Find where the given text appears and provide that cell's center as [x, y] coordinate. 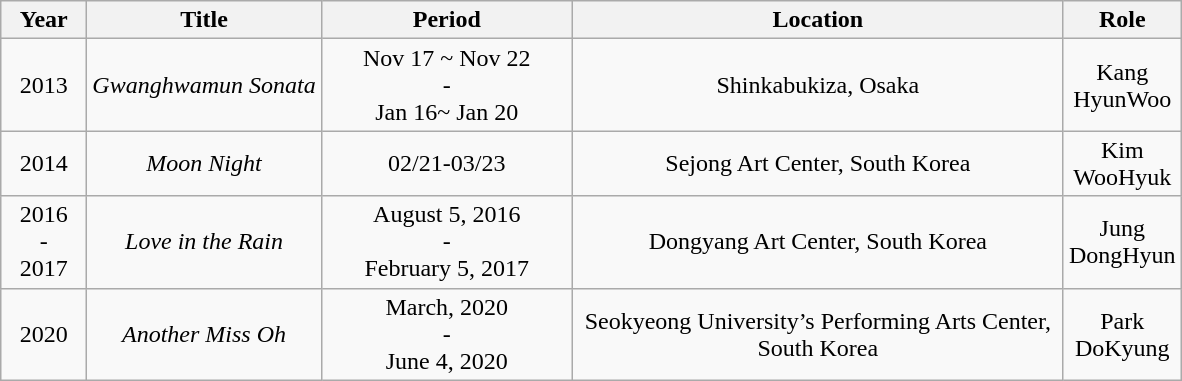
Sejong Art Center, South Korea [818, 164]
Park DoKyung [1122, 334]
02/21-03/23 [446, 164]
2014 [44, 164]
Period [446, 20]
Title [204, 20]
Shinkabukiza, Osaka [818, 85]
Dongyang Art Center, South Korea [818, 242]
Kim WooHyuk [1122, 164]
Location [818, 20]
Year [44, 20]
Gwanghwamun Sonata [204, 85]
Another Miss Oh [204, 334]
2020 [44, 334]
Love in the Rain [204, 242]
Role [1122, 20]
Seokyeong University’s Performing Arts Center, South Korea [818, 334]
March, 2020-June 4, 2020 [446, 334]
2013 [44, 85]
Moon Night [204, 164]
Nov 17 ~ Nov 22-Jan 16~ Jan 20 [446, 85]
2016-2017 [44, 242]
Jung DongHyun [1122, 242]
August 5, 2016-February 5, 2017 [446, 242]
Kang HyunWoo [1122, 85]
